Scan for the cell matching the given text and deliver its [X, Y] coordinate at center. 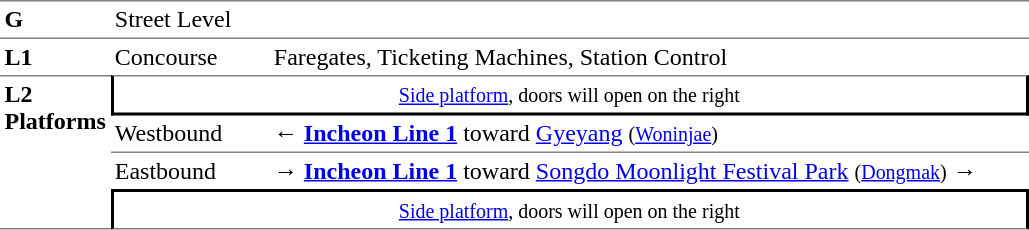
Faregates, Ticketing Machines, Station Control [648, 57]
Eastbound [190, 171]
Street Level [190, 20]
Concourse [190, 57]
→ Incheon Line 1 toward Songdo Moonlight Festival Park (Dongmak) → [648, 171]
← Incheon Line 1 toward Gyeyang (Woninjae) [648, 135]
L2Platforms [55, 152]
G [55, 20]
Westbound [190, 135]
L1 [55, 57]
